Locate the cell with the specified text and output its [X, Y] center coordinate. 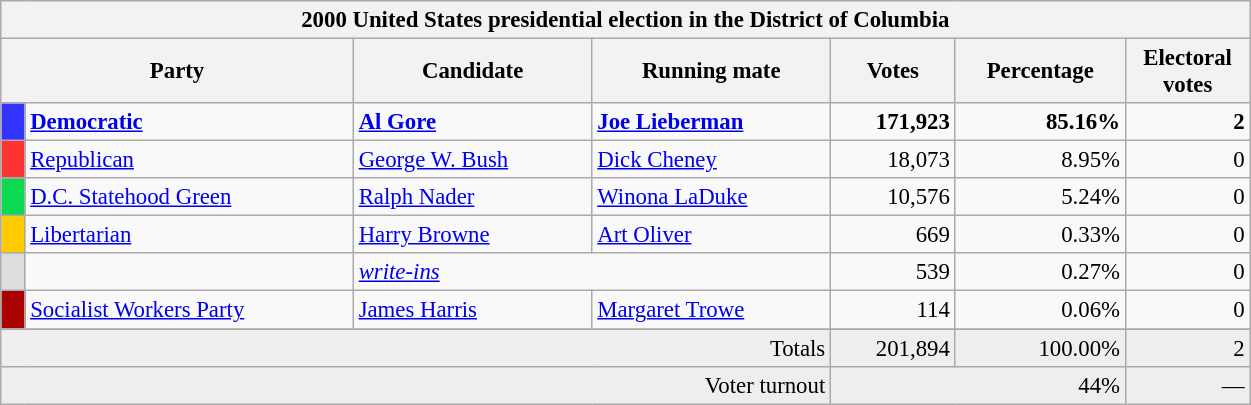
0.06% [1040, 310]
44% [978, 385]
100.00% [1040, 348]
0.27% [1040, 273]
171,923 [894, 122]
George W. Bush [472, 160]
669 [894, 235]
Percentage [1040, 72]
Candidate [472, 72]
Libertarian [189, 235]
Voter turnout [416, 385]
10,576 [894, 197]
James Harris [472, 310]
Democratic [189, 122]
Republican [189, 160]
5.24% [1040, 197]
Art Oliver [712, 235]
Totals [416, 348]
Socialist Workers Party [189, 310]
Party [178, 72]
write-ins [592, 273]
0.33% [1040, 235]
201,894 [894, 348]
Running mate [712, 72]
D.C. Statehood Green [189, 197]
Winona LaDuke [712, 197]
— [1188, 385]
85.16% [1040, 122]
Dick Cheney [712, 160]
Ralph Nader [472, 197]
18,073 [894, 160]
539 [894, 273]
8.95% [1040, 160]
Al Gore [472, 122]
Electoral votes [1188, 72]
Joe Lieberman [712, 122]
114 [894, 310]
Harry Browne [472, 235]
Margaret Trowe [712, 310]
Votes [894, 72]
2000 United States presidential election in the District of Columbia [626, 20]
